Detect which cell encompasses the target text, then output its [x, y] center coordinate. 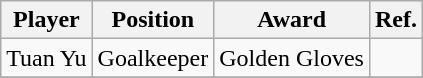
Position [153, 20]
Award [292, 20]
Player [46, 20]
Ref. [396, 20]
Tuan Yu [46, 58]
Goalkeeper [153, 58]
Golden Gloves [292, 58]
